Determine the [x, y] coordinate at the center of the cell enclosing the given text.  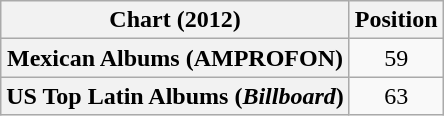
Mexican Albums (AMPROFON) [176, 58]
Chart (2012) [176, 20]
US Top Latin Albums (Billboard) [176, 96]
Position [396, 20]
63 [396, 96]
59 [396, 58]
